Output the [X, Y] coordinate of the center of the cell containing the given text.  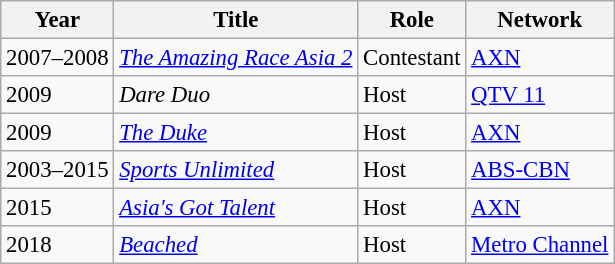
2007–2008 [58, 58]
Role [412, 20]
2018 [58, 245]
Asia's Got Talent [236, 208]
ABS-CBN [540, 170]
The Amazing Race Asia 2 [236, 58]
QTV 11 [540, 95]
2003–2015 [58, 170]
Title [236, 20]
Contestant [412, 58]
Beached [236, 245]
Year [58, 20]
Network [540, 20]
The Duke [236, 133]
2015 [58, 208]
Metro Channel [540, 245]
Dare Duo [236, 95]
Sports Unlimited [236, 170]
